Return the [x, y] coordinate for the center point of the cell that contains the specified text.  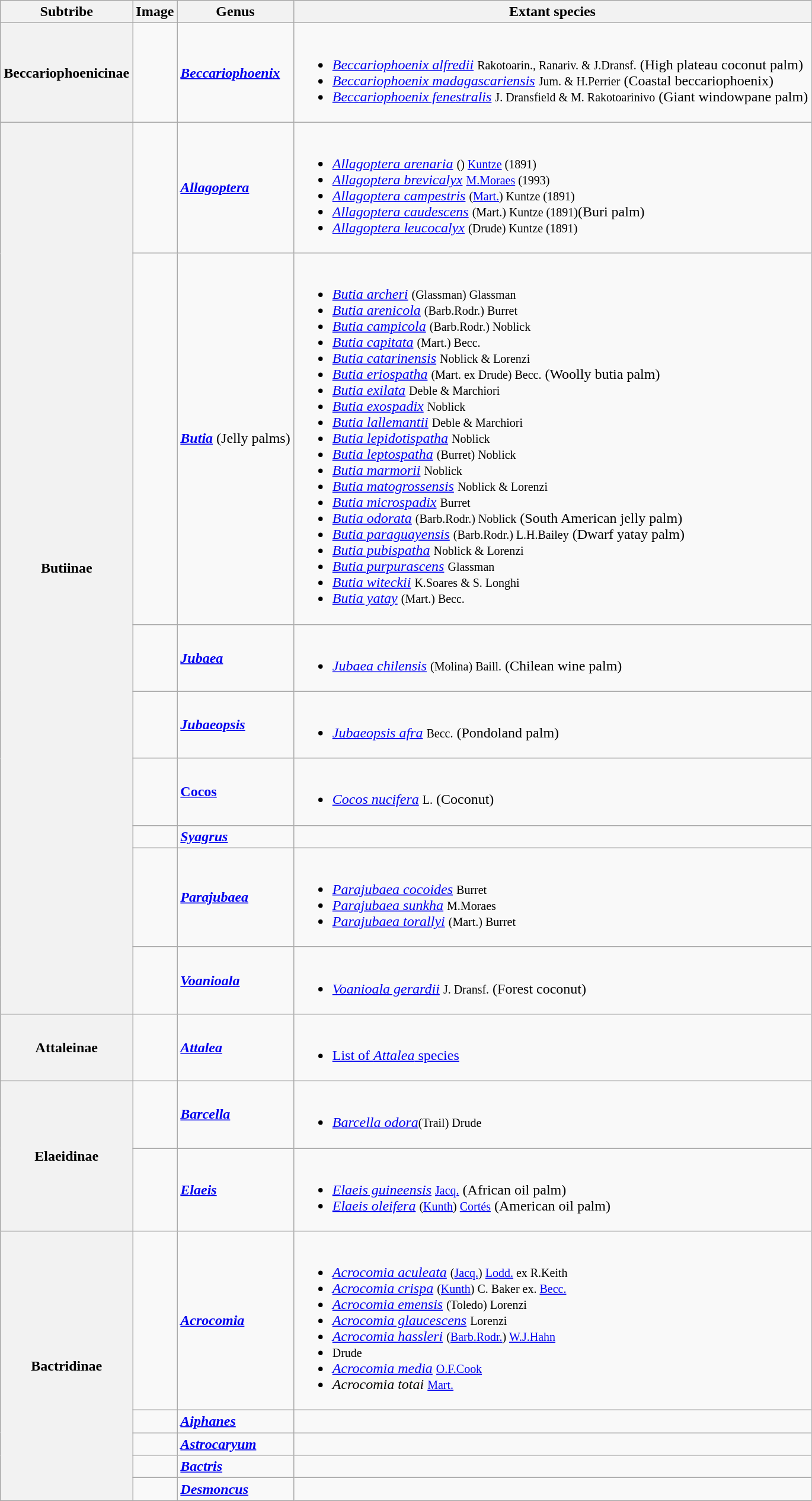
Beccariophoenix [235, 72]
Jubaeopsis [235, 724]
Voanioala gerardii J. Dransf. (Forest coconut) [552, 981]
Jubaea [235, 658]
Elaeidinae [66, 1156]
Bactridinae [66, 1366]
Allagoptera [235, 187]
Attalea [235, 1047]
Extant species [552, 12]
Elaeis [235, 1189]
Cocos nucifera L. (Coconut) [552, 792]
Parajubaea [235, 898]
Butiinae [66, 568]
Jubaeopsis afra Becc. (Pondoland palm) [552, 724]
Jubaea chilensis (Molina) Baill. (Chilean wine palm) [552, 658]
Voanioala [235, 981]
Barcella [235, 1114]
Elaeis guineensis Jacq. (African oil palm)Elaeis oleifera (Kunth) Cortés (American oil palm) [552, 1189]
Acrocomia [235, 1321]
Barcella odora(Trail) Drude [552, 1114]
Subtribe [66, 12]
Desmoncus [235, 1489]
Genus [235, 12]
Astrocaryum [235, 1444]
Image [155, 12]
Attaleinae [66, 1047]
Aiphanes [235, 1422]
Parajubaea cocoides BurretParajubaea sunkha M.MoraesParajubaea torallyi (Mart.) Burret [552, 898]
Bactris [235, 1467]
Butia (Jelly palms) [235, 439]
Syagrus [235, 836]
Beccariophoenicinae [66, 72]
Cocos [235, 792]
List of Attalea species [552, 1047]
